Find where the given text appears and provide that cell's center as [X, Y] coordinate. 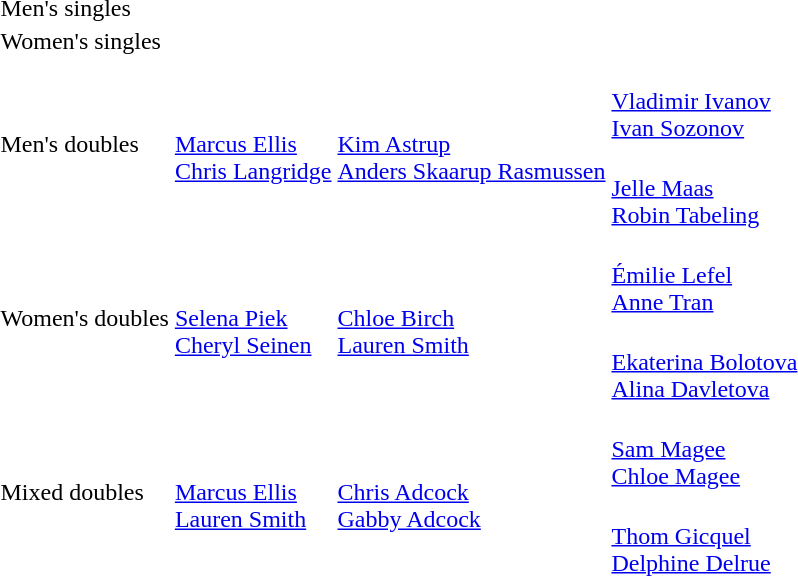
Chloe BirchLauren Smith [472, 318]
Selena PiekCheryl Seinen [253, 318]
Marcus EllisChris Langridge [253, 144]
Kim Astrup Anders Skaarup Rasmussen [472, 144]
